Extract the (X, Y) coordinate from the center of the cell holding the provided text.  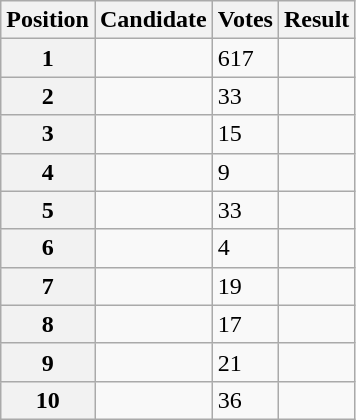
10 (48, 400)
17 (245, 324)
3 (48, 134)
2 (48, 96)
Votes (245, 20)
617 (245, 58)
19 (245, 286)
Candidate (153, 20)
21 (245, 362)
Position (48, 20)
Result (316, 20)
7 (48, 286)
15 (245, 134)
6 (48, 248)
36 (245, 400)
1 (48, 58)
5 (48, 210)
8 (48, 324)
